Provide the [X, Y] coordinate of the cell's center where the given text is located.  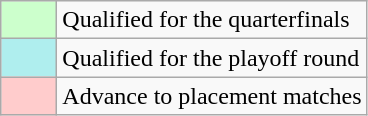
Advance to placement matches [212, 96]
Qualified for the quarterfinals [212, 20]
Qualified for the playoff round [212, 58]
